Capture the cell that displays the provided text and extract its (x, y) central coordinate. 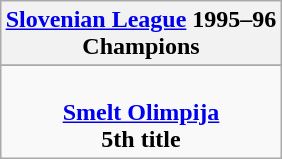
Slovenian League 1995–96Champions (141, 34)
Smelt Olimpija5th title (141, 112)
